For the text-containing cell, return its midpoint in [X, Y] coordinate format. 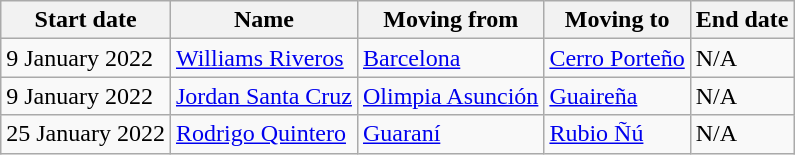
Barcelona [450, 58]
Rubio Ñú [617, 134]
Start date [86, 20]
Jordan Santa Cruz [264, 96]
Moving from [450, 20]
Rodrigo Quintero [264, 134]
End date [742, 20]
Williams Riveros [264, 58]
Moving to [617, 20]
Olimpia Asunción [450, 96]
Name [264, 20]
25 January 2022 [86, 134]
Cerro Porteño [617, 58]
Guaraní [450, 134]
Guaireña [617, 96]
